For the text-containing cell, return its midpoint in (X, Y) coordinate format. 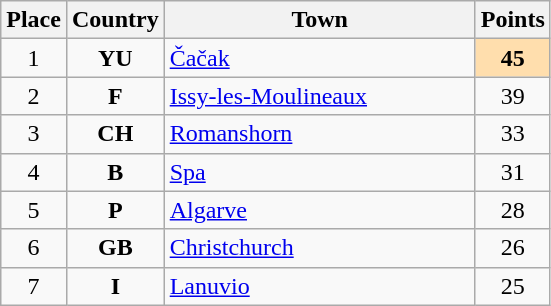
I (115, 286)
Algarve (320, 210)
6 (34, 248)
Spa (320, 172)
25 (512, 286)
Čačak (320, 58)
GB (115, 248)
5 (34, 210)
F (115, 96)
4 (34, 172)
2 (34, 96)
Issy-les-Moulineaux (320, 96)
Town (320, 20)
B (115, 172)
26 (512, 248)
CH (115, 134)
1 (34, 58)
P (115, 210)
33 (512, 134)
Place (34, 20)
Points (512, 20)
Christchurch (320, 248)
3 (34, 134)
45 (512, 58)
28 (512, 210)
Country (115, 20)
YU (115, 58)
31 (512, 172)
7 (34, 286)
39 (512, 96)
Romanshorn (320, 134)
Lanuvio (320, 286)
